Search for the cell housing the specified text and yield its [X, Y] center coordinate. 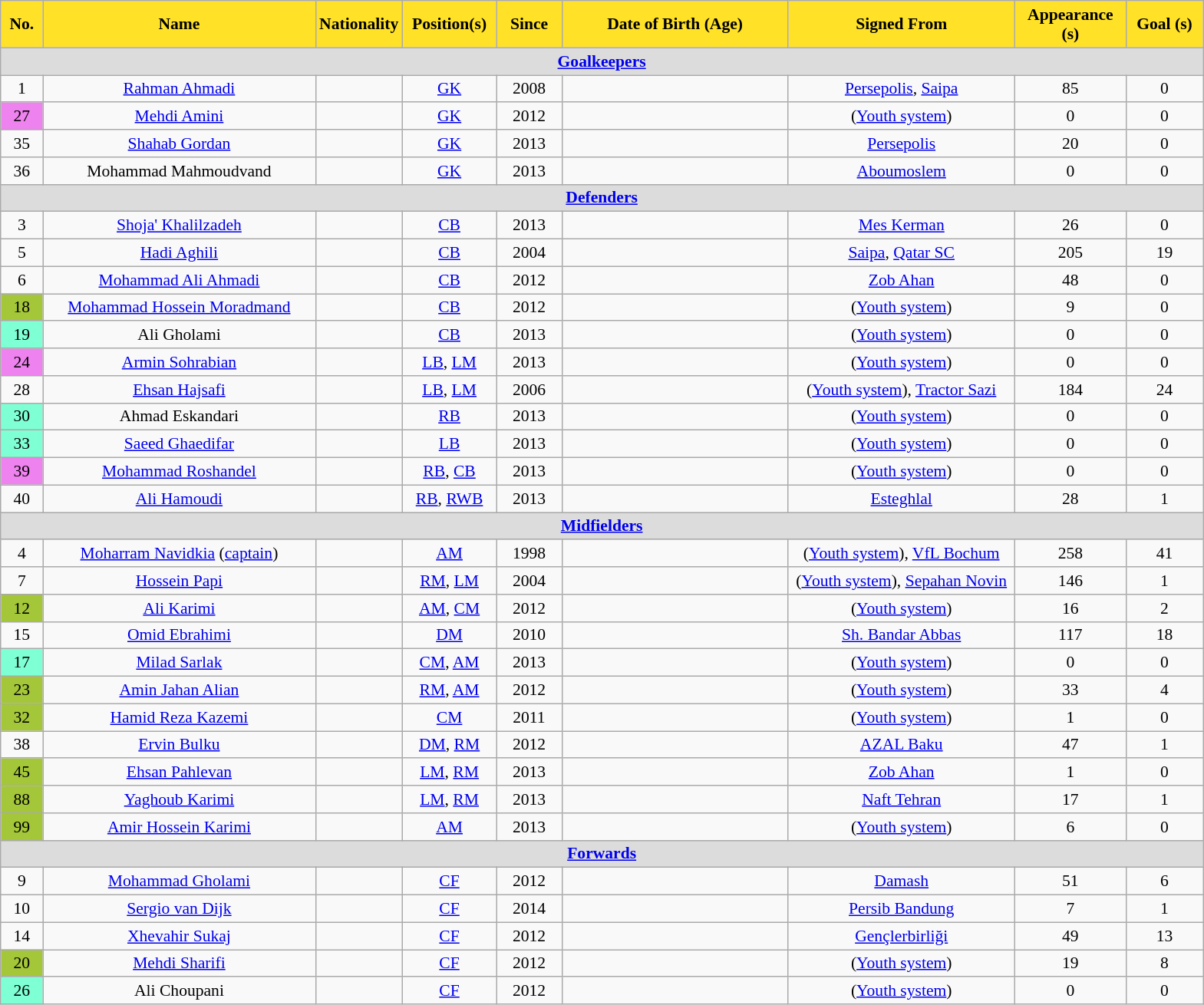
Date of Birth (Age) [675, 25]
Since [529, 25]
Ali Hamoudi [180, 499]
Amir Hossein Karimi [180, 827]
Armin Sohrabian [180, 362]
Nationality [359, 25]
Damash [901, 881]
Ahmad Eskandari [180, 417]
Saipa, Qatar SC [901, 253]
Omid Ebrahimi [180, 635]
Position(s) [450, 25]
45 [21, 773]
51 [1070, 881]
Sergio van Dijk [180, 909]
2010 [529, 635]
184 [1070, 390]
Goal (s) [1164, 25]
32 [21, 717]
27 [21, 117]
49 [1070, 936]
AZAL Baku [901, 745]
AM, CM [450, 608]
Ervin Bulku [180, 745]
48 [1070, 280]
Esteghlal [901, 499]
Mohammad Hossein Moradmand [180, 308]
8 [1164, 964]
Shahab Gordan [180, 143]
5 [21, 253]
40 [21, 499]
Persib Bandung [901, 909]
205 [1070, 253]
Name [180, 25]
Signed From [901, 25]
Naft Tehran [901, 799]
RM, LM [450, 581]
Shoja' Khalilzadeh [180, 226]
2014 [529, 909]
Aboumoslem [901, 171]
DM [450, 635]
117 [1070, 635]
Mehdi Amini [180, 117]
15 [21, 635]
35 [21, 143]
Ali Gholami [180, 335]
Amin Jahan Alian [180, 690]
99 [21, 827]
12 [21, 608]
Defenders [602, 198]
RB [450, 417]
2008 [529, 89]
13 [1164, 936]
2011 [529, 717]
23 [21, 690]
1998 [529, 554]
(Youth system), Tractor Sazi [901, 390]
Mohammad Mahmoudvand [180, 171]
3 [21, 226]
Moharram Navidkia (captain) [180, 554]
(Youth system), VfL Bochum [901, 554]
RM, AM [450, 690]
Persepolis [901, 143]
Mes Kerman [901, 226]
Hadi Aghili [180, 253]
39 [21, 472]
2006 [529, 390]
CM [450, 717]
47 [1070, 745]
146 [1070, 581]
Mohammad Gholami [180, 881]
88 [21, 799]
Ali Choupani [180, 991]
258 [1070, 554]
LB [450, 444]
Hossein Papi [180, 581]
10 [21, 909]
Appearance (s) [1070, 25]
16 [1070, 608]
14 [21, 936]
CM, AM [450, 663]
Milad Sarlak [180, 663]
RB, RWB [450, 499]
Rahman Ahmadi [180, 89]
2 [1164, 608]
Yaghoub Karimi [180, 799]
Ehsan Hajsafi [180, 390]
30 [21, 417]
Saeed Ghaedifar [180, 444]
Midfielders [602, 526]
38 [21, 745]
Gençlerbirliği [901, 936]
Mehdi Sharifi [180, 964]
Ehsan Pahlevan [180, 773]
36 [21, 171]
DM, RM [450, 745]
85 [1070, 89]
41 [1164, 554]
Goalkeepers [602, 61]
Mohammad Roshandel [180, 472]
Forwards [602, 854]
RB, CB [450, 472]
Sh. Bandar Abbas [901, 635]
Mohammad Ali Ahmadi [180, 280]
No. [21, 25]
Persepolis, Saipa [901, 89]
(Youth system), Sepahan Novin [901, 581]
Xhevahir Sukaj [180, 936]
Ali Karimi [180, 608]
Hamid Reza Kazemi [180, 717]
